Determine the [x, y] coordinate at the center of the cell enclosing the given text.  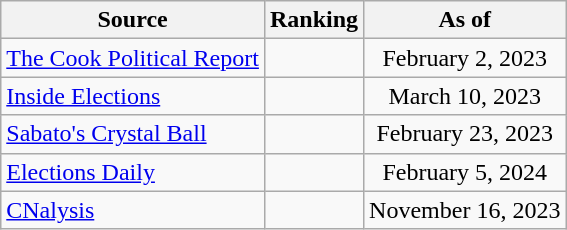
November 16, 2023 [465, 210]
The Cook Political Report [133, 58]
CNalysis [133, 210]
Ranking [314, 20]
Sabato's Crystal Ball [133, 134]
As of [465, 20]
Elections Daily [133, 172]
February 23, 2023 [465, 134]
February 2, 2023 [465, 58]
March 10, 2023 [465, 96]
February 5, 2024 [465, 172]
Source [133, 20]
Inside Elections [133, 96]
